For the text-containing cell, return its midpoint in [X, Y] coordinate format. 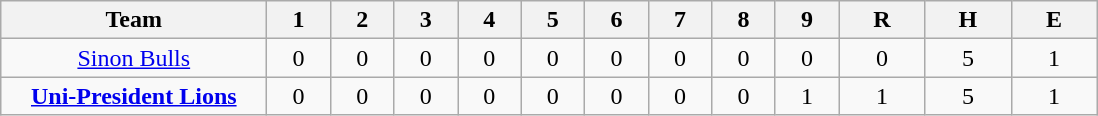
3 [426, 20]
8 [744, 20]
Sinon Bulls [134, 58]
2 [362, 20]
9 [807, 20]
6 [617, 20]
E [1054, 20]
4 [490, 20]
7 [680, 20]
H [968, 20]
R [882, 20]
Team [134, 20]
Uni-President Lions [134, 96]
